Extract the [X, Y] coordinate from the center of the cell holding the provided text.  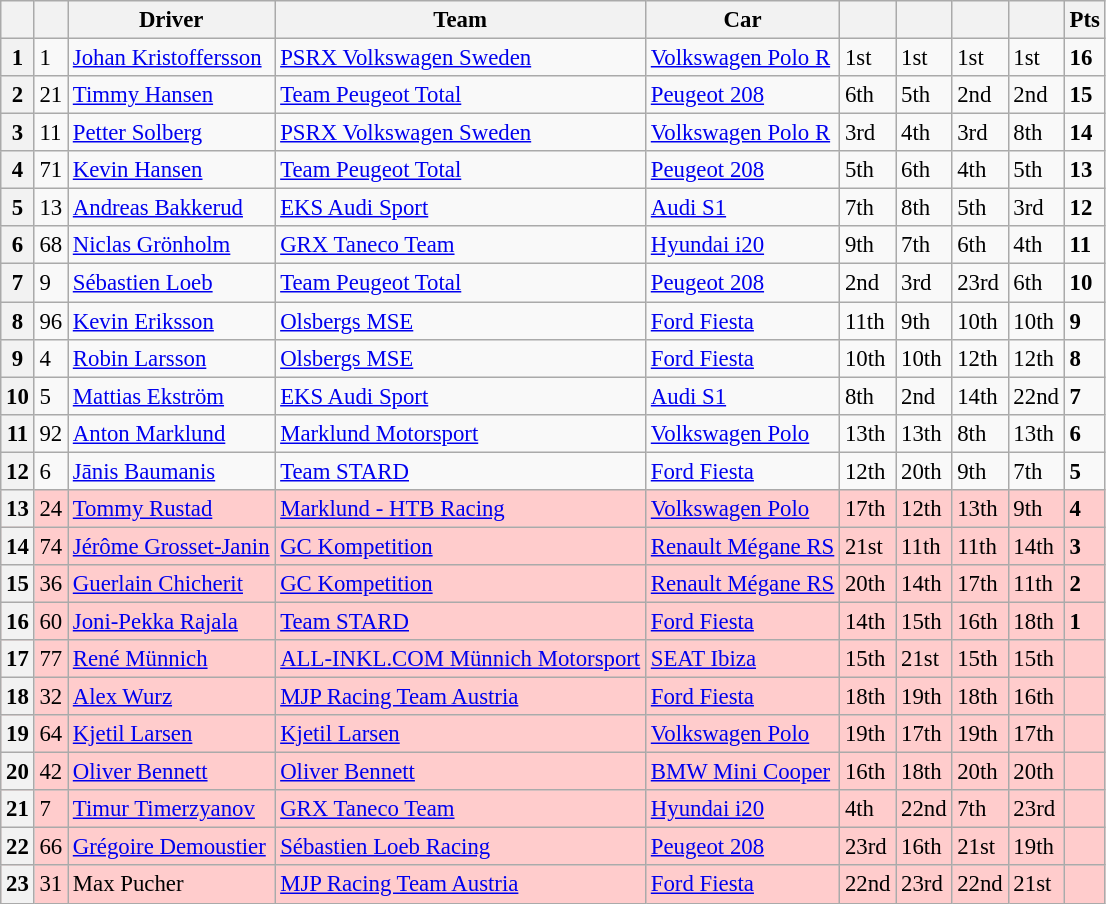
SEAT Ibiza [742, 659]
ALL-INKL.COM Münnich Motorsport [460, 659]
22 [18, 847]
36 [50, 584]
Marklund Motorsport [460, 433]
Car [742, 20]
Timmy Hansen [172, 95]
Timur Timerzyanov [172, 809]
64 [50, 734]
71 [50, 170]
Alex Wurz [172, 697]
Guerlain Chicherit [172, 584]
René Münnich [172, 659]
Jānis Baumanis [172, 471]
Robin Larsson [172, 358]
Andreas Bakkerud [172, 208]
Max Pucher [172, 885]
42 [50, 772]
Anton Marklund [172, 433]
60 [50, 621]
Mattias Ekström [172, 396]
77 [50, 659]
17 [18, 659]
Pts [1084, 20]
Driver [172, 20]
32 [50, 697]
66 [50, 847]
68 [50, 245]
Tommy Rustad [172, 509]
Team [460, 20]
23 [18, 885]
24 [50, 509]
Sébastien Loeb [172, 283]
96 [50, 321]
31 [50, 885]
Jérôme Grosset-Janin [172, 546]
19 [18, 734]
Petter Solberg [172, 133]
Sébastien Loeb Racing [460, 847]
Joni-Pekka Rajala [172, 621]
Marklund - HTB Racing [460, 509]
74 [50, 546]
BMW Mini Cooper [742, 772]
20 [18, 772]
18 [18, 697]
Johan Kristoffersson [172, 58]
Niclas Grönholm [172, 245]
92 [50, 433]
Kevin Hansen [172, 170]
Grégoire Demoustier [172, 847]
Kevin Eriksson [172, 321]
